Output the (x, y) coordinate of the center of the cell containing the given text.  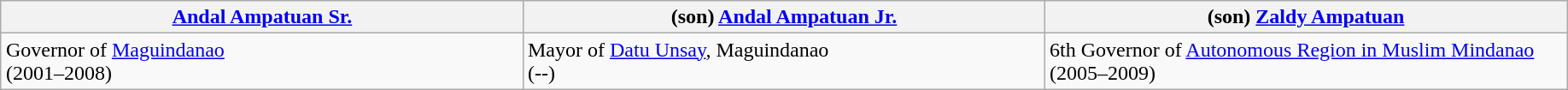
(son) Andal Ampatuan Jr. (784, 17)
Mayor of Datu Unsay, Maguindanao(--) (784, 62)
(son) Zaldy Ampatuan (1307, 17)
Andal Ampatuan Sr. (261, 17)
Governor of Maguindanao(2001–2008) (261, 62)
6th Governor of Autonomous Region in Muslim Mindanao(2005–2009) (1307, 62)
